Scan for the cell matching the given text and deliver its [x, y] coordinate at center. 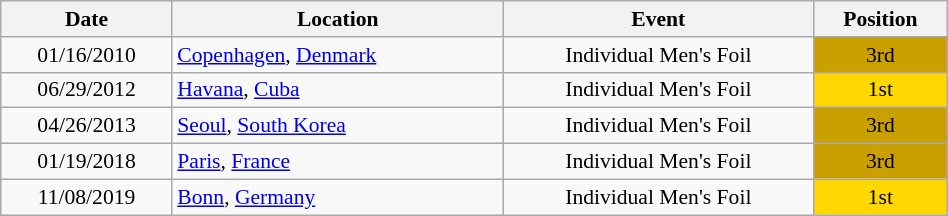
Seoul, South Korea [338, 126]
Position [881, 19]
Bonn, Germany [338, 197]
01/16/2010 [87, 55]
Date [87, 19]
06/29/2012 [87, 90]
01/19/2018 [87, 162]
11/08/2019 [87, 197]
Location [338, 19]
Event [658, 19]
Havana, Cuba [338, 90]
04/26/2013 [87, 126]
Copenhagen, Denmark [338, 55]
Paris, France [338, 162]
